Output the [x, y] coordinate of the center of the cell containing the given text.  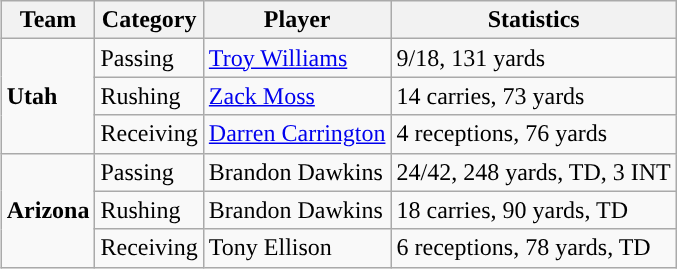
Arizona [48, 210]
Tony Ellison [297, 248]
Statistics [534, 20]
Utah [48, 96]
14 carries, 73 yards [534, 96]
18 carries, 90 yards, TD [534, 210]
9/18, 131 yards [534, 58]
Troy Williams [297, 58]
Category [149, 20]
4 receptions, 76 yards [534, 134]
Player [297, 20]
6 receptions, 78 yards, TD [534, 248]
Team [48, 20]
Darren Carrington [297, 134]
Zack Moss [297, 96]
24/42, 248 yards, TD, 3 INT [534, 172]
